Return [x, y] of the center of cell containing provided text 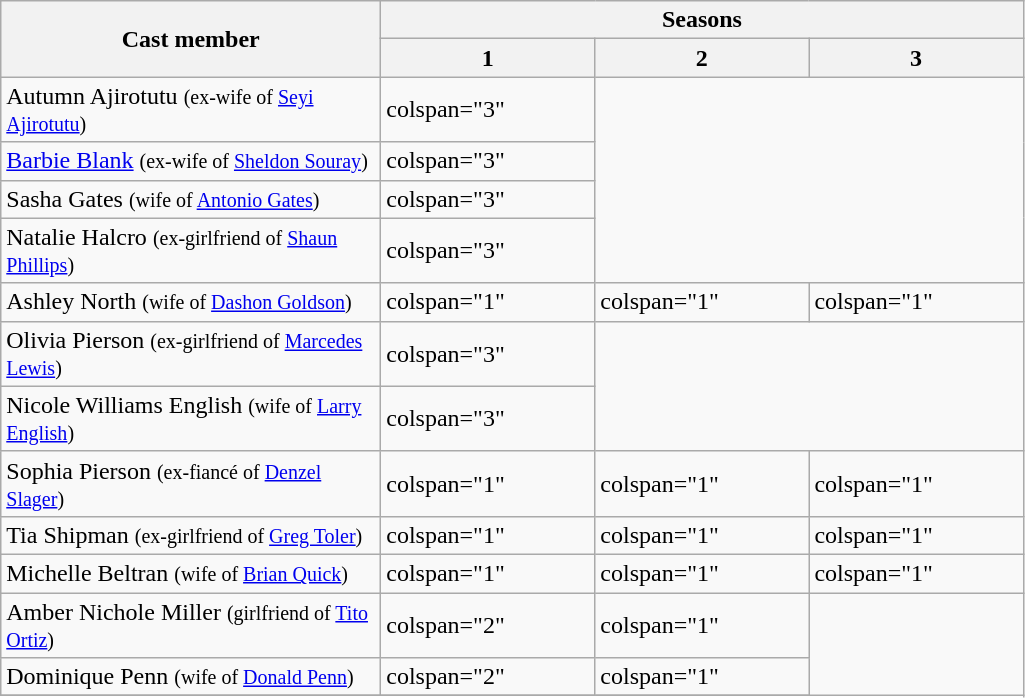
Ashley North (wife of Dashon Goldson) [191, 302]
Cast member [191, 39]
Michelle Beltran (wife of Brian Quick) [191, 573]
Sophia Pierson (ex-fiancé of Denzel Slager) [191, 484]
Barbie Blank (ex-wife of Sheldon Souray) [191, 161]
Amber Nichole Miller (girlfriend of Tito Ortiz) [191, 624]
Sasha Gates (wife of Antonio Gates) [191, 199]
Dominique Penn (wife of Donald Penn) [191, 677]
3 [916, 58]
Seasons [702, 20]
1 [488, 58]
Tia Shipman (ex-girlfriend of Greg Toler) [191, 535]
Nicole Williams English (wife of Larry English) [191, 418]
Natalie Halcro (ex-girlfriend of Shaun Phillips) [191, 250]
Olivia Pierson (ex-girlfriend of Marcedes Lewis) [191, 354]
2 [702, 58]
Autumn Ajirotutu (ex-wife of Seyi Ajirotutu) [191, 110]
